Detect which cell encompasses the target text, then output its [x, y] center coordinate. 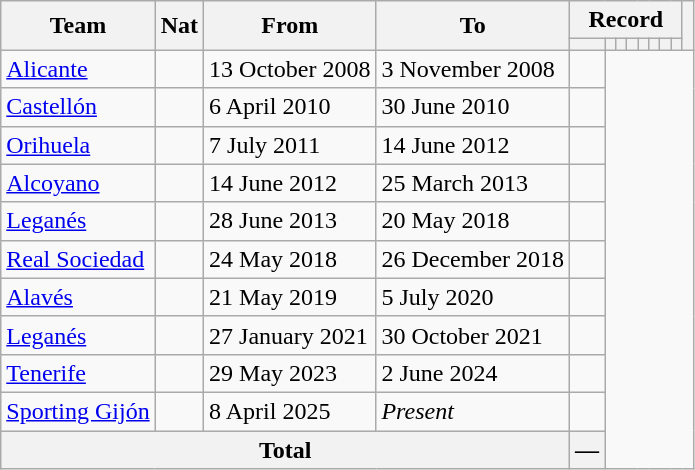
8 April 2025 [290, 411]
7 July 2011 [290, 145]
2 June 2024 [473, 373]
Alicante [78, 69]
25 March 2013 [473, 183]
5 July 2020 [473, 297]
20 May 2018 [473, 221]
Present [473, 411]
Orihuela [78, 145]
Team [78, 26]
24 May 2018 [290, 259]
Real Sociedad [78, 259]
— [588, 449]
21 May 2019 [290, 297]
From [290, 26]
Castellón [78, 107]
Sporting Gijón [78, 411]
30 June 2010 [473, 107]
Tenerife [78, 373]
Total [286, 449]
29 May 2023 [290, 373]
Alavés [78, 297]
26 December 2018 [473, 259]
13 October 2008 [290, 69]
3 November 2008 [473, 69]
To [473, 26]
27 January 2021 [290, 335]
Alcoyano [78, 183]
6 April 2010 [290, 107]
28 June 2013 [290, 221]
Nat [179, 26]
30 October 2021 [473, 335]
Record [626, 20]
